Capture the cell that displays the provided text and extract its (X, Y) central coordinate. 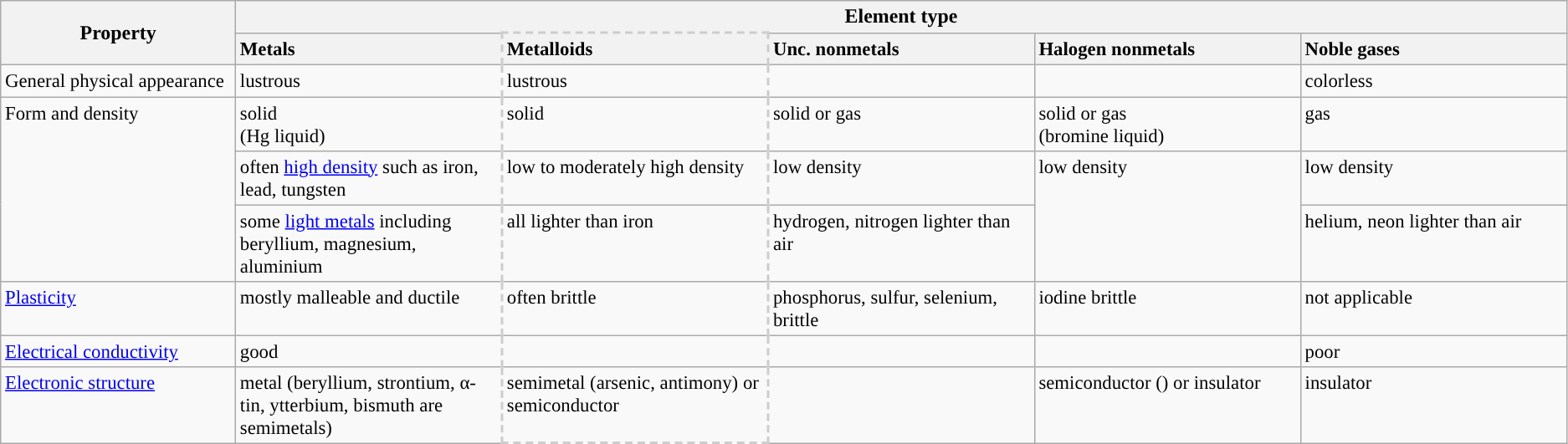
Electronic structure (119, 406)
poor (1433, 351)
Form and density (119, 189)
helium, neon lighter than air (1433, 243)
mostly malleable and ductile (369, 308)
solid or gas (bromine liquid) (1167, 124)
often high density such as iron, lead, tungsten (369, 177)
Metals (369, 49)
hydrogen, nitrogen lighter than air (901, 243)
low to moderately high density (635, 177)
good (369, 351)
often brittle (635, 308)
Noble gases (1433, 49)
all lighter than iron (635, 243)
solid or gas (901, 124)
semiconductor () or insulator (1167, 406)
General physical appearance (119, 81)
Plasticity (119, 308)
phosphorus, sulfur, selenium, brittle (901, 308)
solid (635, 124)
solid (Hg liquid) (369, 124)
metal (beryllium, strontium, α-tin, ytterbium, bismuth are semimetals) (369, 406)
some light metals including beryllium, magnesium, aluminium (369, 243)
Halogen nonmetals (1167, 49)
Unc. nonmetals (901, 49)
iodine brittle (1167, 308)
Property (119, 33)
gas (1433, 124)
Metalloids (635, 49)
not applicable (1433, 308)
colorless (1433, 81)
semimetal (arsenic, antimony) or semiconductor (635, 406)
insulator (1433, 406)
Electrical conductivity (119, 351)
Element type (902, 17)
